Capture the cell that displays the provided text and extract its (X, Y) central coordinate. 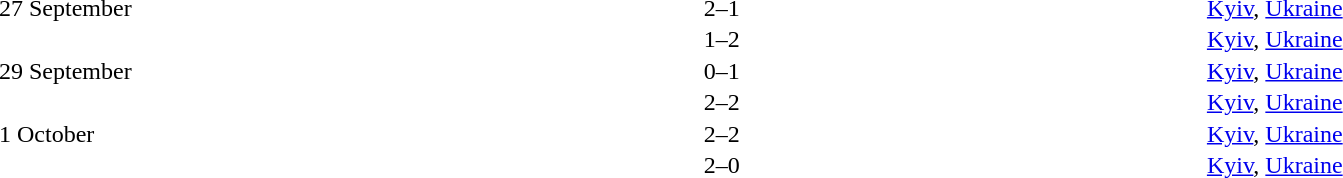
1–2 (722, 39)
0–1 (722, 71)
